Detect which cell encompasses the target text, then output its [x, y] center coordinate. 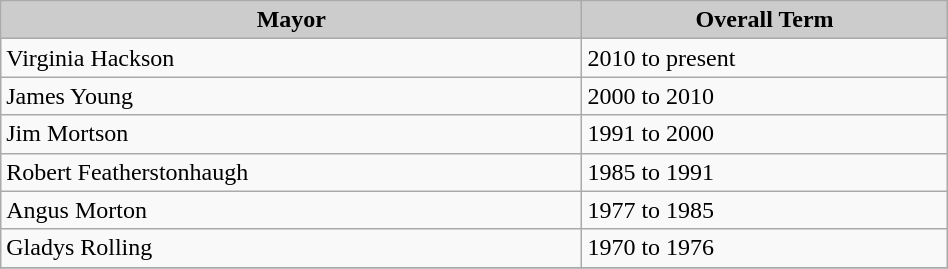
Overall Term [764, 20]
1977 to 1985 [764, 210]
Mayor [292, 20]
Angus Morton [292, 210]
Gladys Rolling [292, 248]
1970 to 1976 [764, 248]
Jim Mortson [292, 134]
1991 to 2000 [764, 134]
Robert Featherstonhaugh [292, 172]
James Young [292, 96]
2000 to 2010 [764, 96]
Virginia Hackson [292, 58]
2010 to present [764, 58]
1985 to 1991 [764, 172]
